Capture the cell that displays the provided text and extract its (X, Y) central coordinate. 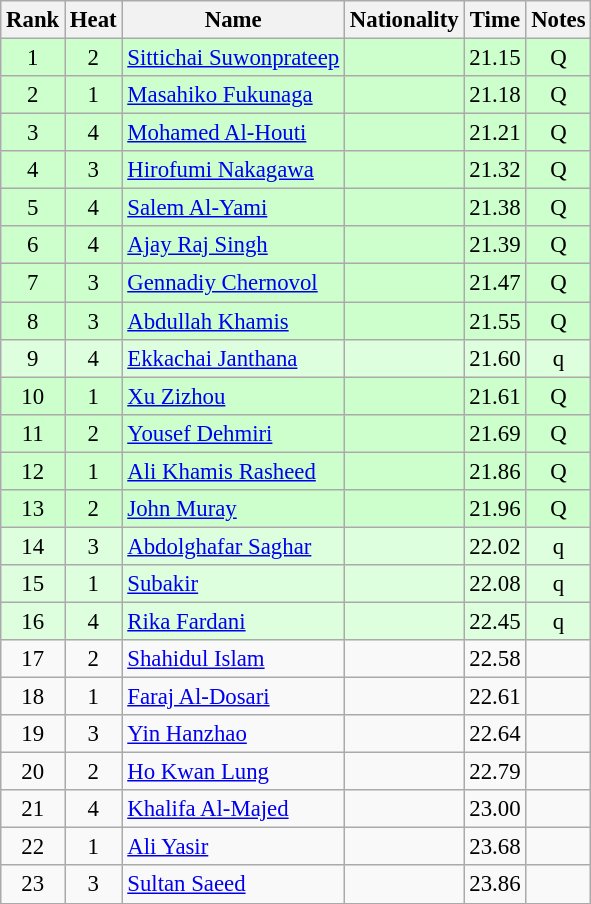
18 (33, 697)
Khalifa Al-Majed (234, 809)
16 (33, 621)
John Muray (234, 509)
Xu Zizhou (234, 396)
21.69 (495, 433)
23.86 (495, 885)
23.68 (495, 847)
21.47 (495, 283)
Gennadiy Chernovol (234, 283)
21.39 (495, 245)
9 (33, 358)
Mohamed Al-Houti (234, 133)
13 (33, 509)
Name (234, 20)
Sultan Saeed (234, 885)
14 (33, 546)
Time (495, 20)
Yousef Dehmiri (234, 433)
Ho Kwan Lung (234, 772)
Yin Hanzhao (234, 734)
21 (33, 809)
Sittichai Suwonprateep (234, 58)
Rika Fardani (234, 621)
Salem Al-Yami (234, 208)
Abdolghafar Saghar (234, 546)
5 (33, 208)
22.45 (495, 621)
20 (33, 772)
22.58 (495, 659)
21.32 (495, 170)
21.61 (495, 396)
Ali Khamis Rasheed (234, 471)
8 (33, 321)
Rank (33, 20)
21.55 (495, 321)
21.86 (495, 471)
21.15 (495, 58)
22.61 (495, 697)
Notes (558, 20)
7 (33, 283)
21.60 (495, 358)
Masahiko Fukunaga (234, 95)
Ekkachai Janthana (234, 358)
22.08 (495, 584)
21.18 (495, 95)
10 (33, 396)
21.21 (495, 133)
11 (33, 433)
Abdullah Khamis (234, 321)
15 (33, 584)
23 (33, 885)
6 (33, 245)
Subakir (234, 584)
22.64 (495, 734)
19 (33, 734)
23.00 (495, 809)
Nationality (404, 20)
Hirofumi Nakagawa (234, 170)
21.38 (495, 208)
22 (33, 847)
Heat (94, 20)
12 (33, 471)
22.02 (495, 546)
Ali Yasir (234, 847)
17 (33, 659)
Ajay Raj Singh (234, 245)
22.79 (495, 772)
Faraj Al-Dosari (234, 697)
Shahidul Islam (234, 659)
21.96 (495, 509)
